Find where the given text appears and provide that cell's center as (X, Y) coordinate. 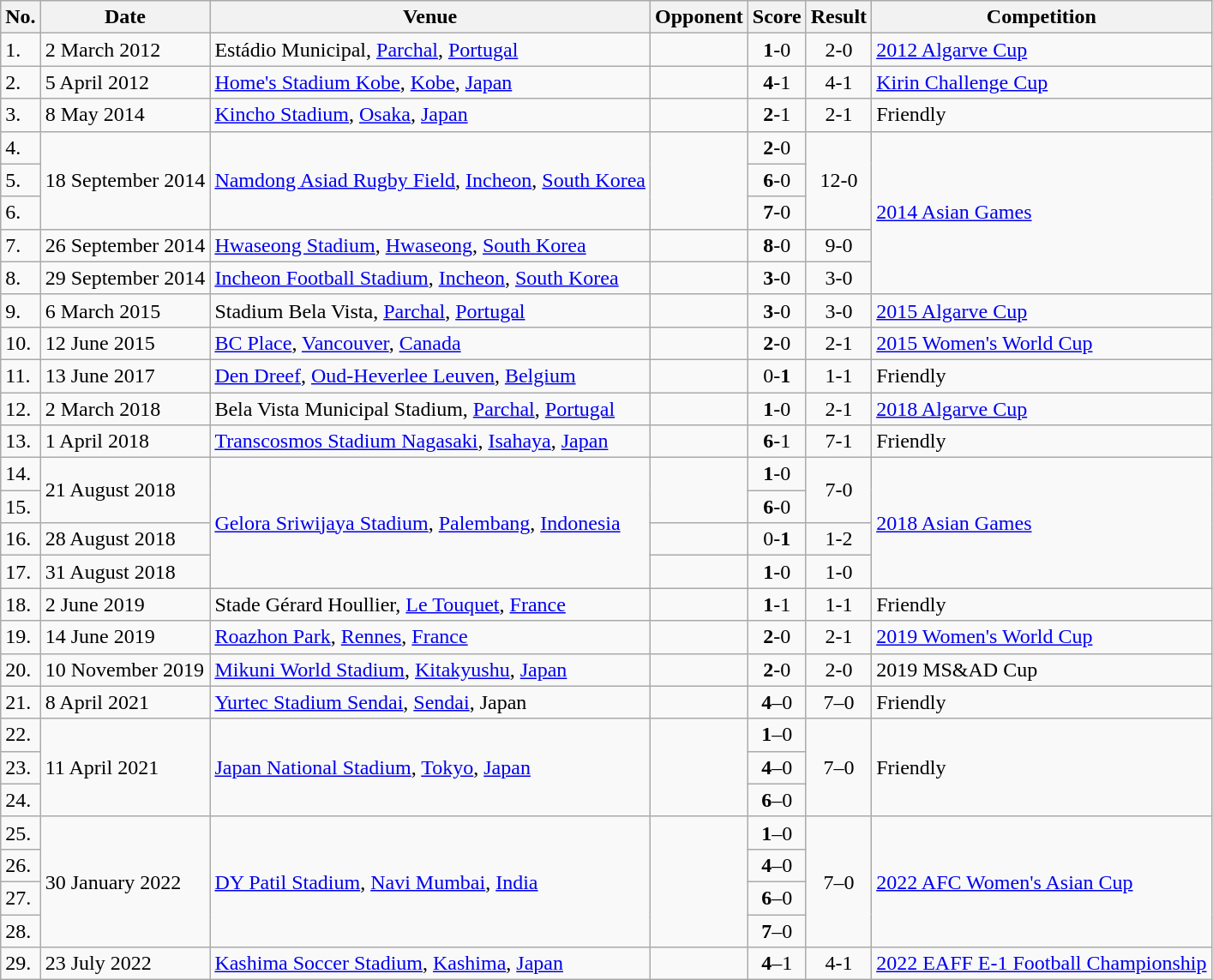
Gelora Sriwijaya Stadium, Palembang, Indonesia (430, 523)
Hwaseong Stadium, Hwaseong, South Korea (430, 245)
27. (21, 898)
1 April 2018 (125, 442)
10. (21, 343)
10 November 2019 (125, 670)
2015 Algarve Cup (1042, 310)
14 June 2019 (125, 637)
Date (125, 17)
2019 MS&AD Cup (1042, 670)
8-0 (777, 245)
Kincho Stadium, Osaka, Japan (430, 115)
2018 Asian Games (1042, 523)
Home's Stadium Kobe, Kobe, Japan (430, 82)
2 March 2018 (125, 409)
18. (21, 604)
21. (21, 702)
9. (21, 310)
6. (21, 213)
18 September 2014 (125, 180)
11 April 2021 (125, 767)
4. (21, 147)
8 April 2021 (125, 702)
Mikuni World Stadium, Kitakyushu, Japan (430, 670)
2022 EAFF E-1 Football Championship (1042, 964)
13. (21, 442)
14. (21, 474)
Den Dreef, Oud-Heverlee Leuven, Belgium (430, 376)
Roazhon Park, Rennes, France (430, 637)
16. (21, 539)
1. (21, 50)
24. (21, 800)
7-1 (838, 442)
2019 Women's World Cup (1042, 637)
2 March 2012 (125, 50)
21 August 2018 (125, 490)
22. (21, 735)
Result (838, 17)
Japan National Stadium, Tokyo, Japan (430, 767)
Stadium Bela Vista, Parchal, Portugal (430, 310)
2. (21, 82)
23 July 2022 (125, 964)
7. (21, 245)
DY Patil Stadium, Navi Mumbai, India (430, 881)
26. (21, 865)
Transcosmos Stadium Nagasaki, Isahaya, Japan (430, 442)
4–1 (777, 964)
2022 AFC Women's Asian Cup (1042, 881)
28 August 2018 (125, 539)
Score (777, 17)
2015 Women's World Cup (1042, 343)
Kirin Challenge Cup (1042, 82)
12 June 2015 (125, 343)
Opponent (700, 17)
13 June 2017 (125, 376)
8. (21, 278)
26 September 2014 (125, 245)
Stade Gérard Houllier, Le Touquet, France (430, 604)
17. (21, 572)
5 April 2012 (125, 82)
1-2 (838, 539)
25. (21, 833)
Kashima Soccer Stadium, Kashima, Japan (430, 964)
8 May 2014 (125, 115)
12-0 (838, 180)
31 August 2018 (125, 572)
29. (21, 964)
Venue (430, 17)
3. (21, 115)
2018 Algarve Cup (1042, 409)
20. (21, 670)
19. (21, 637)
23. (21, 767)
12. (21, 409)
29 September 2014 (125, 278)
Bela Vista Municipal Stadium, Parchal, Portugal (430, 409)
2012 Algarve Cup (1042, 50)
28. (21, 930)
Incheon Football Stadium, Incheon, South Korea (430, 278)
Namdong Asiad Rugby Field, Incheon, South Korea (430, 180)
30 January 2022 (125, 881)
No. (21, 17)
6 March 2015 (125, 310)
6-1 (777, 442)
BC Place, Vancouver, Canada (430, 343)
2 June 2019 (125, 604)
5. (21, 180)
2014 Asian Games (1042, 213)
Estádio Municipal, Parchal, Portugal (430, 50)
11. (21, 376)
Competition (1042, 17)
Yurtec Stadium Sendai, Sendai, Japan (430, 702)
9-0 (838, 245)
15. (21, 507)
